Identify which cell holds the provided text, then report its [X, Y] central coordinate. 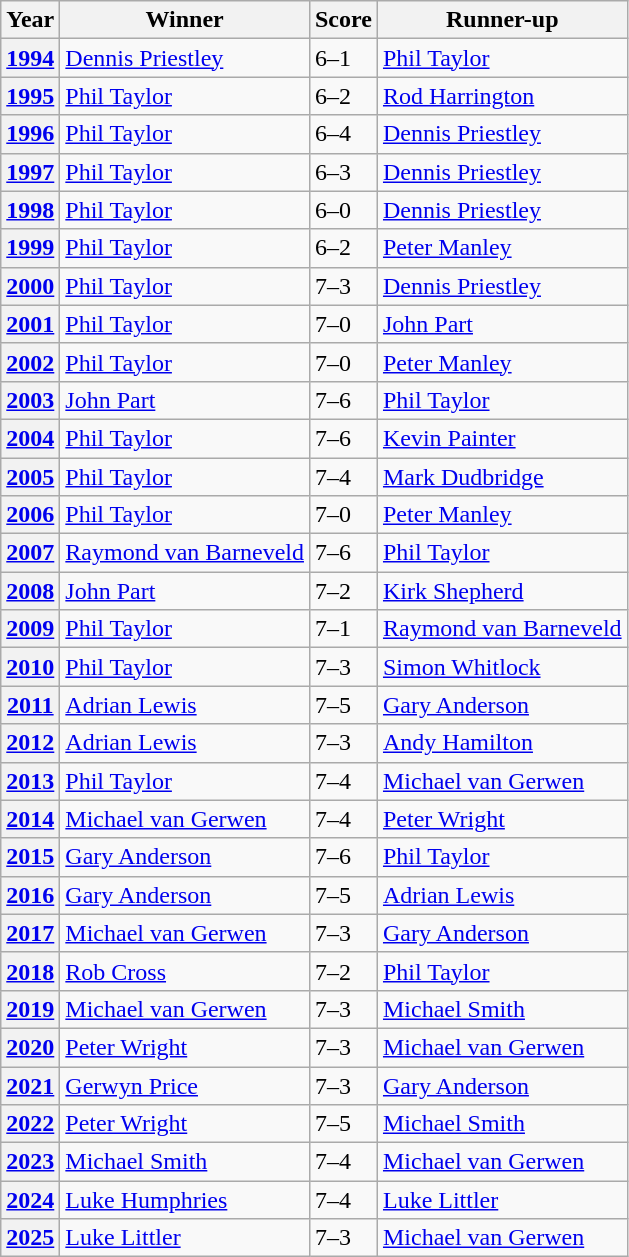
2012 [30, 743]
Simon Whitlock [502, 667]
2024 [30, 1200]
1997 [30, 172]
Rod Harrington [502, 96]
2007 [30, 553]
2019 [30, 1009]
2003 [30, 400]
Score [343, 20]
1998 [30, 210]
Kirk Shepherd [502, 591]
1995 [30, 96]
2013 [30, 781]
6–3 [343, 172]
2001 [30, 324]
6–0 [343, 210]
6–1 [343, 58]
Mark Dudbridge [502, 477]
2023 [30, 1162]
7–1 [343, 629]
2000 [30, 286]
2020 [30, 1047]
2021 [30, 1085]
Winner [185, 20]
2008 [30, 591]
Gerwyn Price [185, 1085]
6–4 [343, 134]
2005 [30, 477]
1996 [30, 134]
2014 [30, 819]
2004 [30, 438]
2017 [30, 933]
1994 [30, 58]
Rob Cross [185, 971]
2025 [30, 1238]
2016 [30, 895]
2006 [30, 515]
Luke Humphries [185, 1200]
2015 [30, 857]
2010 [30, 667]
Kevin Painter [502, 438]
2018 [30, 971]
2022 [30, 1124]
2002 [30, 362]
Runner-up [502, 20]
Year [30, 20]
2009 [30, 629]
Andy Hamilton [502, 743]
2011 [30, 705]
1999 [30, 248]
